Extract the (X, Y) coordinate from the center of the cell holding the provided text.  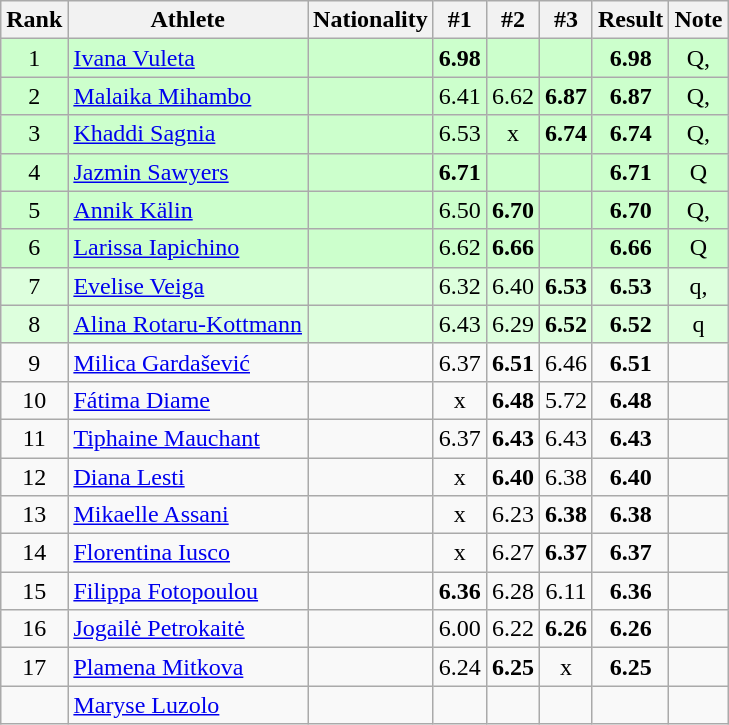
#3 (566, 20)
Tiphaine Mauchant (188, 438)
6.00 (460, 629)
Plamena Mitkova (188, 667)
q (698, 324)
16 (34, 629)
13 (34, 515)
Annik Kälin (188, 210)
Alina Rotaru-Kottmann (188, 324)
Nationality (371, 20)
Result (630, 20)
Jazmin Sawyers (188, 172)
Malaika Mihambo (188, 96)
12 (34, 477)
15 (34, 591)
10 (34, 400)
9 (34, 362)
6.23 (512, 515)
6 (34, 248)
Florentina Iusco (188, 553)
Rank (34, 20)
6.27 (512, 553)
Note (698, 20)
6.41 (460, 96)
6.29 (512, 324)
14 (34, 553)
8 (34, 324)
Evelise Veiga (188, 286)
Ivana Vuleta (188, 58)
Diana Lesti (188, 477)
11 (34, 438)
6.46 (566, 362)
3 (34, 134)
#1 (460, 20)
Maryse Luzolo (188, 705)
Jogailė Petrokaitė (188, 629)
6.24 (460, 667)
Fátima Diame (188, 400)
Khaddi Sagnia (188, 134)
Filippa Fotopoulou (188, 591)
6.11 (566, 591)
#2 (512, 20)
6.22 (512, 629)
6.28 (512, 591)
17 (34, 667)
4 (34, 172)
q, (698, 286)
2 (34, 96)
Larissa Iapichino (188, 248)
5 (34, 210)
Milica Gardašević (188, 362)
6.32 (460, 286)
Mikaelle Assani (188, 515)
1 (34, 58)
6.50 (460, 210)
Athlete (188, 20)
7 (34, 286)
5.72 (566, 400)
